Pinpoint the cell where the given text exists, returning its (x, y) midpoint coordinate. 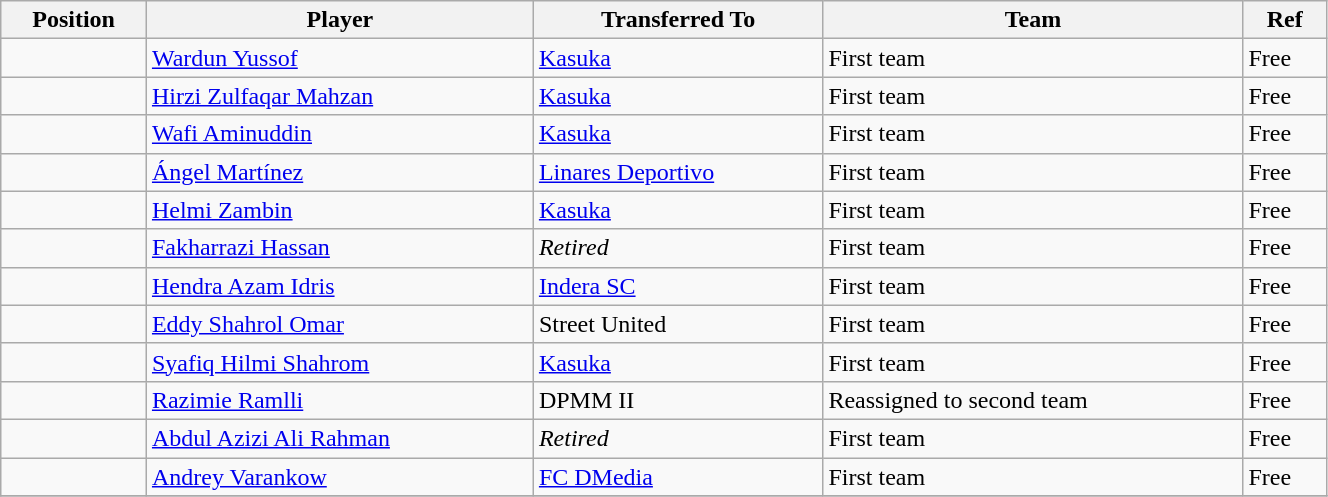
Ref (1285, 20)
Eddy Shahrol Omar (340, 324)
Player (340, 20)
Reassigned to second team (1033, 400)
Street United (678, 324)
DPMM II (678, 400)
Transferred To (678, 20)
Hirzi Zulfaqar Mahzan (340, 96)
Indera SC (678, 286)
Syafiq Hilmi Shahrom (340, 362)
Team (1033, 20)
Fakharrazi Hassan (340, 248)
FC DMedia (678, 477)
Helmi Zambin (340, 210)
Position (74, 20)
Ángel Martínez (340, 172)
Razimie Ramlli (340, 400)
Wardun Yussof (340, 58)
Hendra Azam Idris (340, 286)
Linares Deportivo (678, 172)
Wafi Aminuddin (340, 134)
Abdul Azizi Ali Rahman (340, 438)
Andrey Varankow (340, 477)
